Find where the given text appears and provide that cell's center as [X, Y] coordinate. 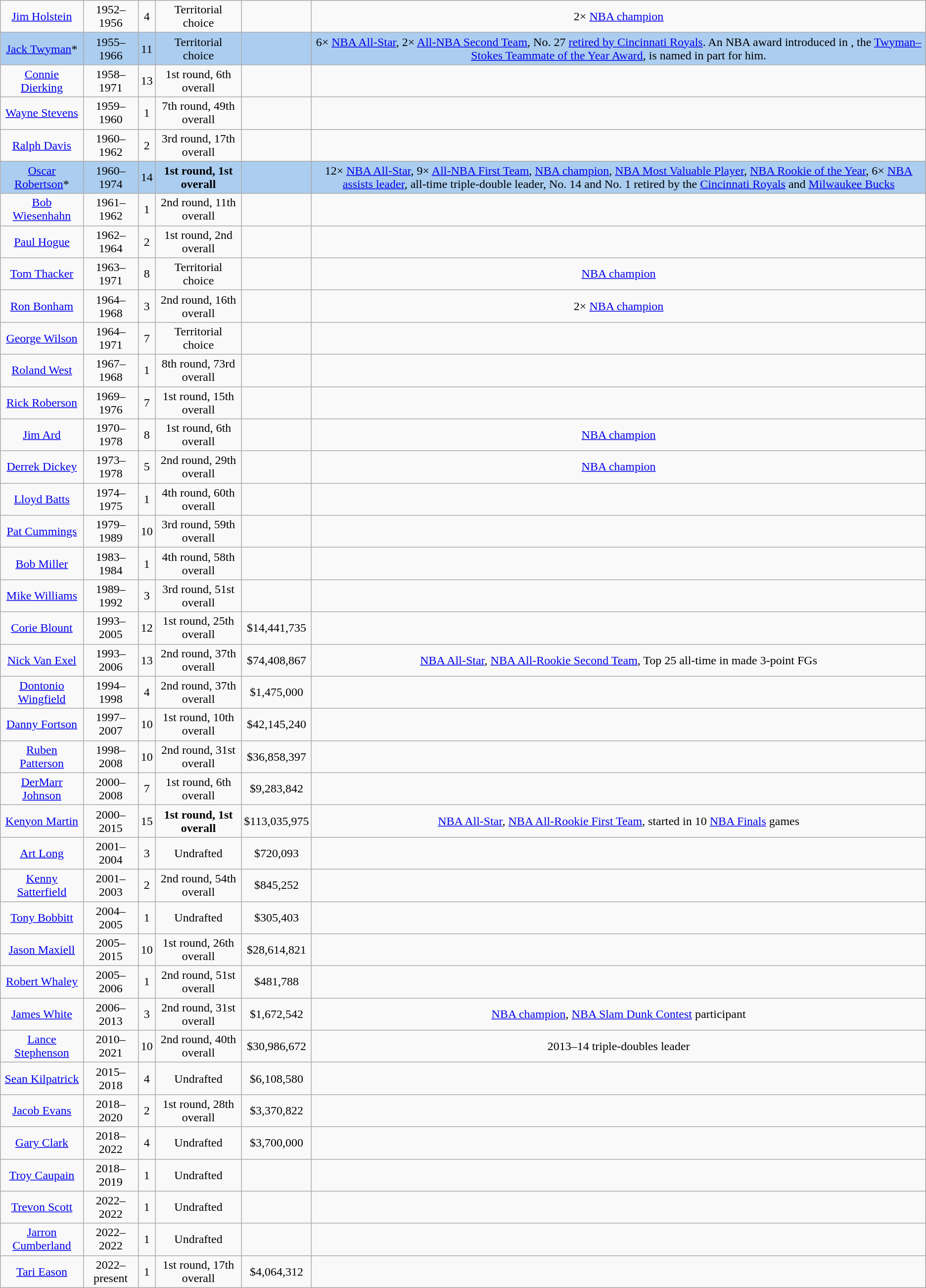
1964–1971 [111, 338]
Connie Dierking [42, 81]
$481,788 [277, 982]
$9,283,842 [277, 788]
1979–1989 [111, 531]
Danny Fortson [42, 724]
$28,614,821 [277, 950]
$14,441,735 [277, 628]
$1,475,000 [277, 692]
2000–2008 [111, 788]
1st round, 28th overall [198, 1111]
12 [146, 628]
1st round, 10th overall [198, 724]
Ron Bonham [42, 306]
1st round, 25th overall [198, 628]
Tom Thacker [42, 274]
1961–1962 [111, 210]
2022–present [111, 1271]
$6,108,580 [277, 1078]
Lance Stephenson [42, 1047]
Pat Cummings [42, 531]
1960–1962 [111, 145]
Derrek Dickey [42, 467]
Jason Maxiell [42, 950]
2010–2021 [111, 1047]
2018–2020 [111, 1111]
1964–1968 [111, 306]
James White [42, 1014]
Roland West [42, 370]
Jack Twyman* [42, 48]
1963–1971 [111, 274]
3rd round, 17th overall [198, 145]
1994–1998 [111, 692]
George Wilson [42, 338]
1960–1974 [111, 177]
Kenny Satterfield [42, 885]
$3,370,822 [277, 1111]
2nd round, 11th overall [198, 210]
11 [146, 48]
2006–2013 [111, 1014]
Nick Van Exel [42, 660]
$74,408,867 [277, 660]
1955–1966 [111, 48]
$305,403 [277, 917]
1998–2008 [111, 757]
1st round, 17th overall [198, 1271]
2005–2015 [111, 950]
8th round, 73rd overall [198, 370]
Jarron Cumberland [42, 1240]
4th round, 60th overall [198, 500]
1973–1978 [111, 467]
Robert Whaley [42, 982]
Ralph Davis [42, 145]
2nd round, 16th overall [198, 306]
Ruben Patterson [42, 757]
Trevon Scott [42, 1207]
14 [146, 177]
1970–1978 [111, 435]
Troy Caupain [42, 1175]
2015–2018 [111, 1078]
$4,064,312 [277, 1271]
2nd round, 40th overall [198, 1047]
2001–2003 [111, 885]
1st round, 26th overall [198, 950]
2000–2015 [111, 821]
$30,986,672 [277, 1047]
1969–1976 [111, 403]
1952–1956 [111, 17]
1993–2006 [111, 660]
$36,858,397 [277, 757]
2018–2022 [111, 1143]
3rd round, 51st overall [198, 596]
1959–1960 [111, 113]
DerMarr Johnson [42, 788]
1st round, 15th overall [198, 403]
Sean Kilpatrick [42, 1078]
1983–1984 [111, 564]
5 [146, 467]
Mike Williams [42, 596]
2001–2004 [111, 853]
NBA All-Star, NBA All-Rookie Second Team, Top 25 all-time in made 3-point FGs [618, 660]
Jacob Evans [42, 1111]
Wayne Stevens [42, 113]
NBA champion, NBA Slam Dunk Contest participant [618, 1014]
$113,035,975 [277, 821]
Corie Blount [42, 628]
Jim Ard [42, 435]
Oscar Robertson* [42, 177]
3rd round, 59th overall [198, 531]
Rick Roberson [42, 403]
4th round, 58th overall [198, 564]
1967–1968 [111, 370]
Dontonio Wingfield [42, 692]
2nd round, 29th overall [198, 467]
2013–14 triple-doubles leader [618, 1047]
1993–2005 [111, 628]
2005–2006 [111, 982]
1958–1971 [111, 81]
Paul Hogue [42, 241]
Tony Bobbitt [42, 917]
Art Long [42, 853]
2004–2005 [111, 917]
15 [146, 821]
$3,700,000 [277, 1143]
1989–1992 [111, 596]
$42,145,240 [277, 724]
2nd round, 51st overall [198, 982]
1974–1975 [111, 500]
$1,672,542 [277, 1014]
1962–1964 [111, 241]
$720,093 [277, 853]
$845,252 [277, 885]
1997–2007 [111, 724]
Lloyd Batts [42, 500]
Gary Clark [42, 1143]
Tari Eason [42, 1271]
Bob Wiesenhahn [42, 210]
1st round, 2nd overall [198, 241]
2018–2019 [111, 1175]
Kenyon Martin [42, 821]
7th round, 49th overall [198, 113]
Bob Miller [42, 564]
2nd round, 54th overall [198, 885]
Jim Holstein [42, 17]
NBA All-Star, NBA All-Rookie First Team, started in 10 NBA Finals games [618, 821]
